Provide the (X, Y) coordinate of the cell's center where the given text is located.  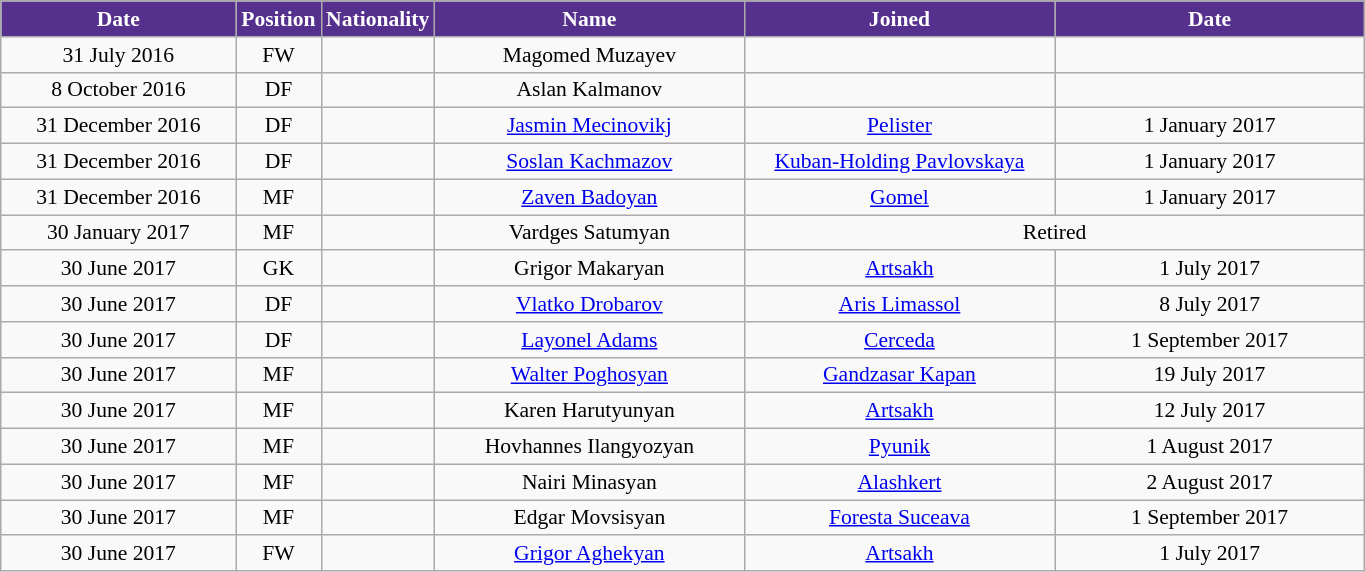
Cerceda (899, 340)
Retired (1054, 233)
Karen Harutyunyan (589, 411)
Nairi Minasyan (589, 482)
Magomed Muzayev (589, 55)
Grigor Aghekyan (589, 554)
Vardges Satumyan (589, 233)
8 July 2017 (1210, 304)
Pelister (899, 126)
12 July 2017 (1210, 411)
Aris Limassol (899, 304)
30 January 2017 (118, 233)
Vlatko Drobarov (589, 304)
Hovhannes Ilangyozyan (589, 447)
Jasmin Mecinovikj (589, 126)
Gandzasar Kapan (899, 375)
Grigor Makaryan (589, 269)
Alashkert (899, 482)
Zaven Badoyan (589, 197)
8 October 2016 (118, 90)
Layonel Adams (589, 340)
Name (589, 19)
Kuban-Holding Pavlovskaya (899, 162)
Nationality (378, 19)
Edgar Movsisyan (589, 518)
Foresta Suceava (899, 518)
1 August 2017 (1210, 447)
Gomel (899, 197)
Joined (899, 19)
Walter Poghosyan (589, 375)
19 July 2017 (1210, 375)
Position (278, 19)
31 July 2016 (118, 55)
Pyunik (899, 447)
2 August 2017 (1210, 482)
Aslan Kalmanov (589, 90)
Soslan Kachmazov (589, 162)
GK (278, 269)
